Pinpoint the cell where the given text exists, returning its [x, y] midpoint coordinate. 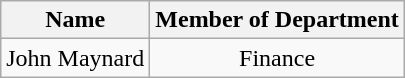
Name [76, 20]
Finance [278, 58]
Member of Department [278, 20]
John Maynard [76, 58]
